Return (x, y) of the center of cell containing provided text 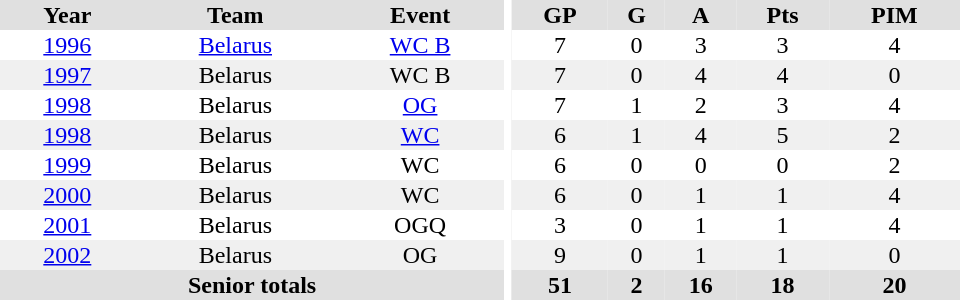
5 (782, 135)
2002 (68, 255)
2001 (68, 225)
OGQ (420, 225)
PIM (894, 15)
1999 (68, 165)
1997 (68, 75)
GP (560, 15)
A (700, 15)
Event (420, 15)
2000 (68, 195)
Team (236, 15)
1996 (68, 45)
51 (560, 285)
20 (894, 285)
G (636, 15)
Pts (782, 15)
16 (700, 285)
Year (68, 15)
Senior totals (252, 285)
18 (782, 285)
9 (560, 255)
